Locate the cell with the specified text and output its (x, y) center coordinate. 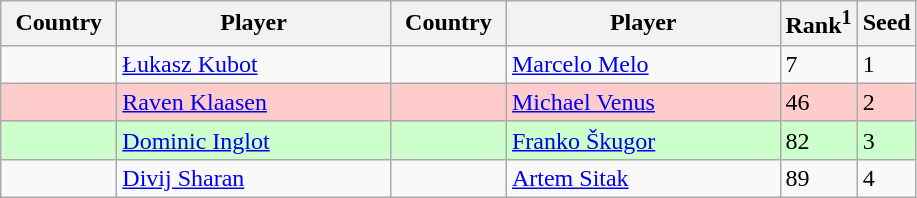
Divij Sharan (254, 178)
Łukasz Kubot (254, 64)
89 (818, 178)
4 (886, 178)
Seed (886, 24)
Raven Klaasen (254, 102)
1 (886, 64)
Dominic Inglot (254, 140)
Franko Škugor (643, 140)
Artem Sitak (643, 178)
46 (818, 102)
3 (886, 140)
2 (886, 102)
82 (818, 140)
Rank1 (818, 24)
Marcelo Melo (643, 64)
Michael Venus (643, 102)
7 (818, 64)
